Detect which cell encompasses the target text, then output its (X, Y) center coordinate. 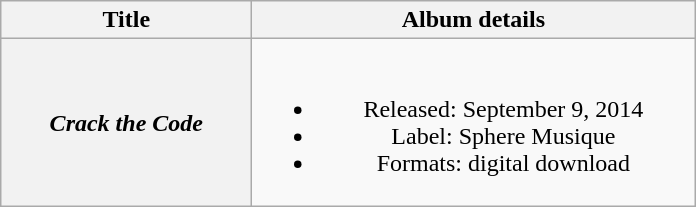
Album details (474, 20)
Crack the Code (126, 122)
Released: September 9, 2014Label: Sphere MusiqueFormats: digital download (474, 122)
Title (126, 20)
